From the cell containing the given text, extract its center point as [x, y] coordinate. 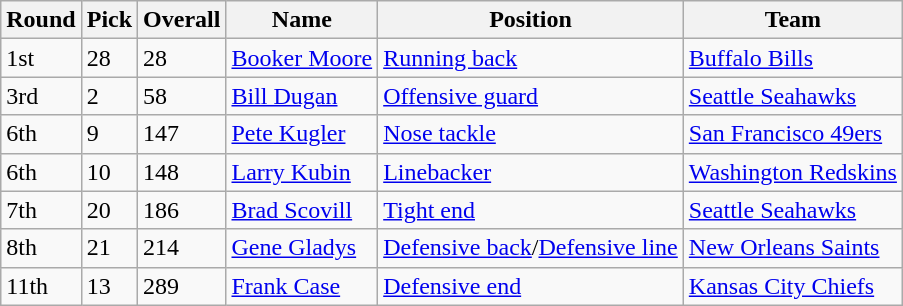
1st [41, 58]
Defensive back/Defensive line [531, 248]
Kansas City Chiefs [792, 286]
Frank Case [302, 286]
Larry Kubin [302, 172]
Name [302, 20]
Overall [182, 20]
Tight end [531, 210]
289 [182, 286]
11th [41, 286]
13 [109, 286]
10 [109, 172]
San Francisco 49ers [792, 134]
Offensive guard [531, 96]
Running back [531, 58]
Gene Gladys [302, 248]
Brad Scovill [302, 210]
New Orleans Saints [792, 248]
214 [182, 248]
186 [182, 210]
2 [109, 96]
Position [531, 20]
8th [41, 248]
Bill Dugan [302, 96]
Nose tackle [531, 134]
Pick [109, 20]
147 [182, 134]
Defensive end [531, 286]
20 [109, 210]
Team [792, 20]
9 [109, 134]
Washington Redskins [792, 172]
3rd [41, 96]
Pete Kugler [302, 134]
148 [182, 172]
Booker Moore [302, 58]
Linebacker [531, 172]
Round [41, 20]
7th [41, 210]
58 [182, 96]
Buffalo Bills [792, 58]
21 [109, 248]
